Output the [X, Y] coordinate of the center of the cell containing the given text.  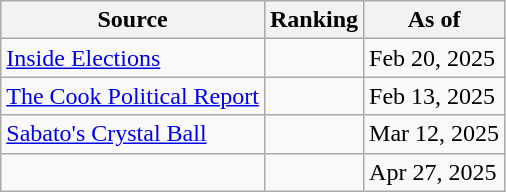
Apr 27, 2025 [434, 172]
The Cook Political Report [133, 96]
Feb 13, 2025 [434, 96]
Mar 12, 2025 [434, 134]
Inside Elections [133, 58]
Feb 20, 2025 [434, 58]
Ranking [314, 20]
As of [434, 20]
Sabato's Crystal Ball [133, 134]
Source [133, 20]
